Search for the cell housing the specified text and yield its [X, Y] center coordinate. 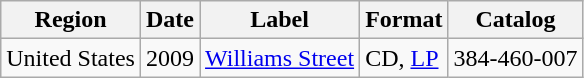
Label [280, 20]
Date [170, 20]
Region [71, 20]
Catalog [516, 20]
Williams Street [280, 58]
2009 [170, 58]
Format [404, 20]
384-460-007 [516, 58]
United States [71, 58]
CD, LP [404, 58]
